Identify which cell holds the provided text, then report its (X, Y) central coordinate. 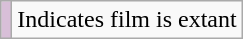
Indicates film is extant (127, 20)
